Search for the cell housing the specified text and yield its [X, Y] center coordinate. 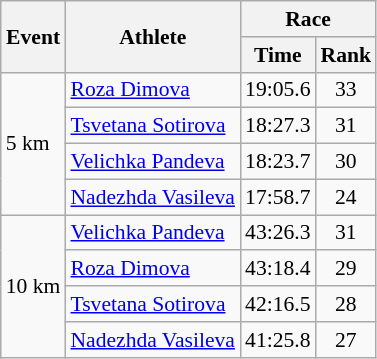
30 [346, 162]
10 km [34, 286]
42:16.5 [278, 304]
Event [34, 36]
33 [346, 90]
29 [346, 269]
17:58.7 [278, 197]
18:23.7 [278, 162]
28 [346, 304]
5 km [34, 143]
24 [346, 197]
Time [278, 55]
Race [308, 19]
18:27.3 [278, 126]
43:26.3 [278, 233]
43:18.4 [278, 269]
41:25.8 [278, 340]
Rank [346, 55]
Athlete [152, 36]
19:05.6 [278, 90]
27 [346, 340]
